Output the [X, Y] coordinate of the center of the cell containing the given text.  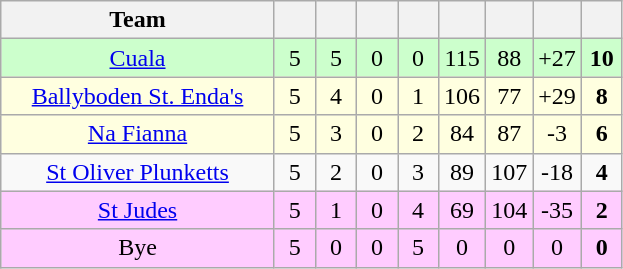
69 [462, 210]
6 [602, 134]
115 [462, 58]
-3 [558, 134]
89 [462, 172]
87 [510, 134]
104 [510, 210]
Team [138, 20]
Ballyboden St. Enda's [138, 96]
107 [510, 172]
77 [510, 96]
+29 [558, 96]
+27 [558, 58]
Bye [138, 248]
10 [602, 58]
Cuala [138, 58]
84 [462, 134]
St Oliver Plunketts [138, 172]
Na Fianna [138, 134]
8 [602, 96]
-35 [558, 210]
106 [462, 96]
St Judes [138, 210]
88 [510, 58]
-18 [558, 172]
